From the cell containing the given text, extract its center point as (x, y) coordinate. 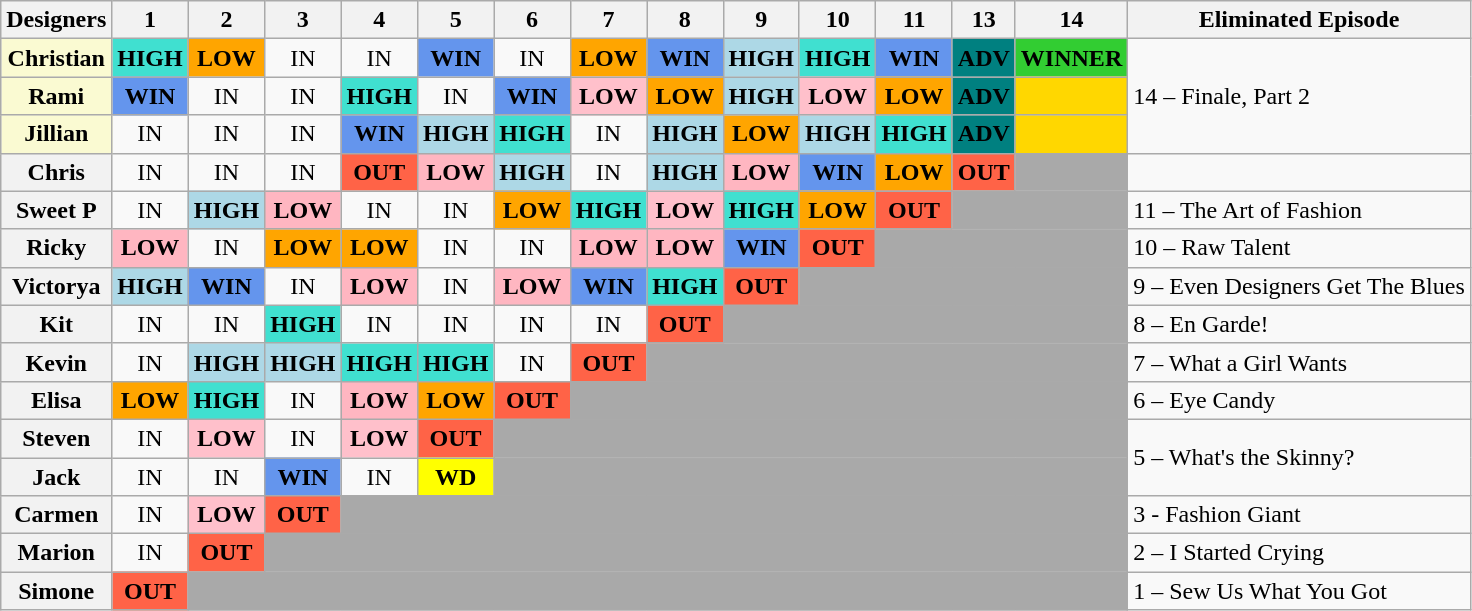
Carmen (56, 515)
Designers (56, 20)
Rami (56, 96)
Ricky (56, 248)
Christian (56, 58)
10 (837, 20)
Sweet P (56, 210)
8 (685, 20)
7 (608, 20)
Simone (56, 591)
9 (761, 20)
2 (226, 20)
5 (455, 20)
10 – Raw Talent (1300, 248)
5 – What's the Skinny? (1300, 457)
14 – Finale, Part 2 (1300, 96)
Steven (56, 438)
1 (150, 20)
14 (1071, 20)
8 – En Garde! (1300, 324)
Victorya (56, 286)
6 – Eye Candy (1300, 400)
11 – The Art of Fashion (1300, 210)
WINNER (1071, 58)
Jillian (56, 134)
11 (914, 20)
Elisa (56, 400)
7 – What a Girl Wants (1300, 362)
Chris (56, 172)
4 (379, 20)
1 – Sew Us What You Got (1300, 591)
Kit (56, 324)
Marion (56, 553)
3 - Fashion Giant (1300, 515)
13 (984, 20)
6 (532, 20)
WD (455, 477)
Kevin (56, 362)
2 – I Started Crying (1300, 553)
Jack (56, 477)
3 (303, 20)
9 – Even Designers Get The Blues (1300, 286)
Eliminated Episode (1300, 20)
